Return the (x, y) coordinate for the center point of the cell that contains the specified text.  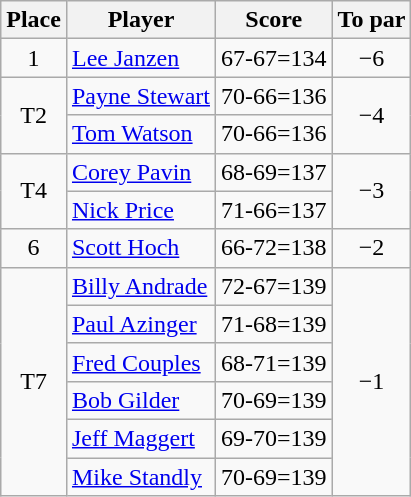
Corey Pavin (140, 172)
−2 (372, 248)
Mike Standly (140, 477)
Player (140, 20)
1 (34, 58)
69-70=139 (274, 438)
Bob Gilder (140, 400)
Score (274, 20)
−1 (372, 381)
68-71=139 (274, 362)
Nick Price (140, 210)
To par (372, 20)
Billy Andrade (140, 286)
Jeff Maggert (140, 438)
Place (34, 20)
67-67=134 (274, 58)
71-66=137 (274, 210)
Tom Watson (140, 134)
−6 (372, 58)
T4 (34, 191)
Lee Janzen (140, 58)
71-68=139 (274, 324)
6 (34, 248)
Payne Stewart (140, 96)
Fred Couples (140, 362)
Scott Hoch (140, 248)
−4 (372, 115)
72-67=139 (274, 286)
66-72=138 (274, 248)
−3 (372, 191)
T2 (34, 115)
T7 (34, 381)
Paul Azinger (140, 324)
68-69=137 (274, 172)
